Detect which cell encompasses the target text, then output its [X, Y] center coordinate. 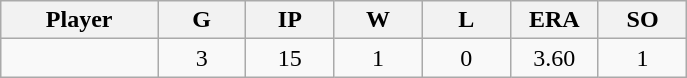
SO [642, 20]
G [202, 20]
Player [80, 20]
IP [290, 20]
W [378, 20]
ERA [554, 20]
0 [466, 58]
L [466, 20]
3 [202, 58]
3.60 [554, 58]
15 [290, 58]
